Find where the given text appears and provide that cell's center as [X, Y] coordinate. 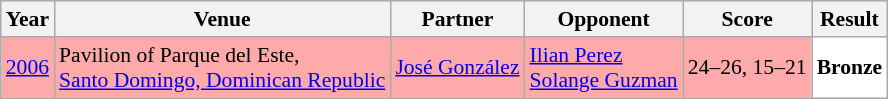
Venue [222, 19]
Result [850, 19]
Year [28, 19]
Score [748, 19]
Partner [457, 19]
José González [457, 68]
Ilian Perez Solange Guzman [604, 68]
Bronze [850, 68]
Pavilion of Parque del Este,Santo Domingo, Dominican Republic [222, 68]
24–26, 15–21 [748, 68]
Opponent [604, 19]
2006 [28, 68]
